Capture the cell that displays the provided text and extract its [X, Y] central coordinate. 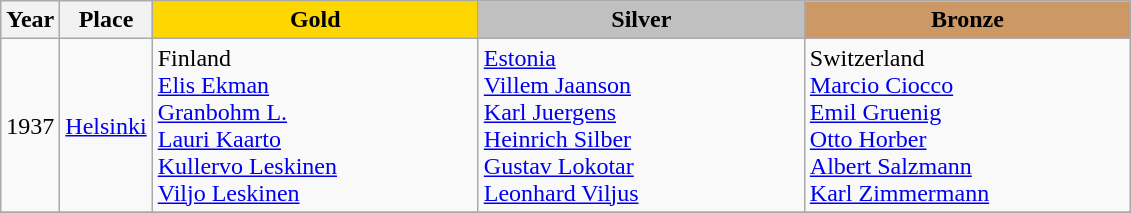
Silver [641, 20]
SwitzerlandMarcio CioccoEmil GruenigOtto HorberAlbert SalzmannKarl Zimmermann [967, 126]
Place [106, 20]
1937 [30, 126]
FinlandElis EkmanGranbohm L.Lauri KaartoKullervo LeskinenViljo Leskinen [315, 126]
Year [30, 20]
EstoniaVillem JaansonKarl JuergensHeinrich SilberGustav LokotarLeonhard Viljus [641, 126]
Gold [315, 20]
Bronze [967, 20]
Helsinki [106, 126]
